Return the [X, Y] coordinate for the center point of the cell that contains the specified text.  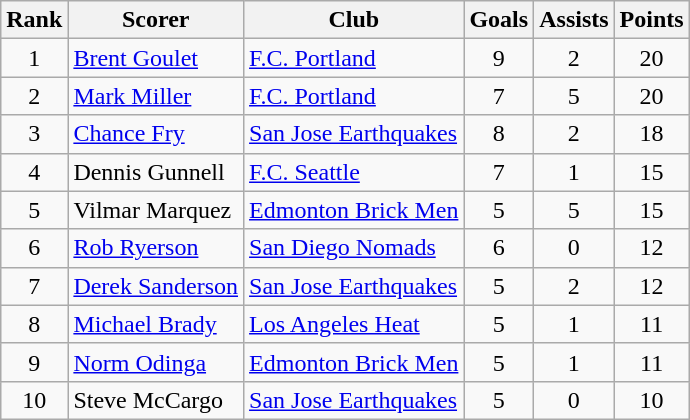
Rank [34, 20]
Steve McCargo [156, 400]
Michael Brady [156, 324]
Goals [499, 20]
18 [652, 134]
Dennis Gunnell [156, 172]
Chance Fry [156, 134]
Norm Odinga [156, 362]
Brent Goulet [156, 58]
Rob Ryerson [156, 248]
Los Angeles Heat [354, 324]
Assists [574, 20]
Vilmar Marquez [156, 210]
Points [652, 20]
Mark Miller [156, 96]
San Diego Nomads [354, 248]
3 [34, 134]
F.C. Seattle [354, 172]
Club [354, 20]
Scorer [156, 20]
Derek Sanderson [156, 286]
4 [34, 172]
